Return [x, y] of the center of cell containing provided text 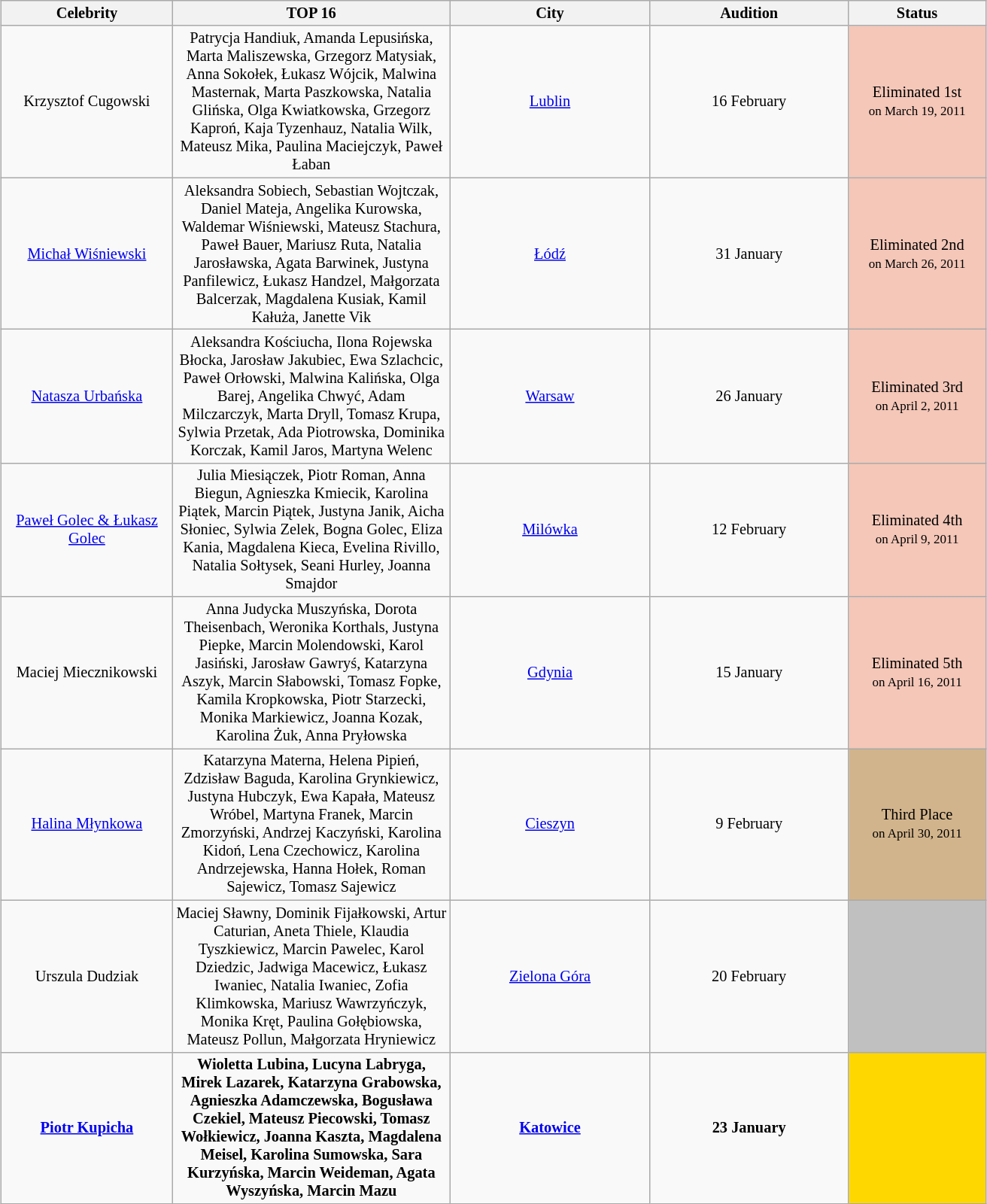
Michał Wiśniewski [87, 254]
Eliminated 5thon April 16, 2011 [917, 673]
Paweł Golec & Łukasz Golec [87, 530]
Halina Młynkowa [87, 825]
Zielona Góra [551, 976]
15 January [749, 673]
Third Placeon April 30, 2011 [917, 825]
Lublin [551, 102]
9 February [749, 825]
Łódź [551, 254]
Eliminated 1ston March 19, 2011 [917, 102]
16 February [749, 102]
Eliminated 4thon April 9, 2011 [917, 530]
Cieszyn [551, 825]
20 February [749, 976]
Natasza Urbańska [87, 397]
Warsaw [551, 397]
Audition [749, 14]
26 January [749, 397]
Krzysztof Cugowski [87, 102]
Eliminated 3rdon April 2, 2011 [917, 397]
31 January [749, 254]
Maciej Miecznikowski [87, 673]
23 January [749, 1128]
Piotr Kupicha [87, 1128]
12 February [749, 530]
Status [917, 14]
Eliminated 2ndon March 26, 2011 [917, 254]
Urszula Dudziak [87, 976]
Milówka [551, 530]
TOP 16 [311, 14]
Celebrity [87, 14]
City [551, 14]
Katowice [551, 1128]
Gdynia [551, 673]
